Output the [X, Y] coordinate of the center of the cell containing the given text.  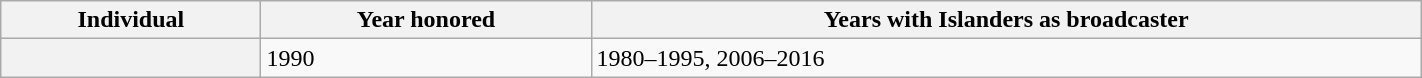
Individual [131, 20]
Year honored [426, 20]
1990 [426, 58]
1980–1995, 2006–2016 [1006, 58]
Years with Islanders as broadcaster [1006, 20]
